Determine the [X, Y] coordinate at the center of the cell enclosing the given text.  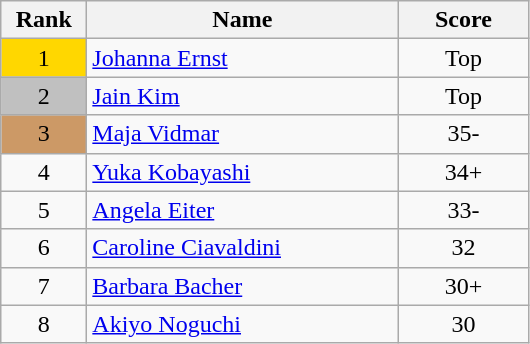
Akiyo Noguchi [242, 324]
Angela Eiter [242, 210]
30+ [464, 286]
1 [44, 58]
30 [464, 324]
5 [44, 210]
Barbara Bacher [242, 286]
4 [44, 172]
Score [464, 20]
34+ [464, 172]
Name [242, 20]
Johanna Ernst [242, 58]
8 [44, 324]
Caroline Ciavaldini [242, 248]
7 [44, 286]
32 [464, 248]
3 [44, 134]
Rank [44, 20]
33- [464, 210]
6 [44, 248]
Maja Vidmar [242, 134]
Jain Kim [242, 96]
35- [464, 134]
Yuka Kobayashi [242, 172]
2 [44, 96]
